Locate the cell with the specified text and output its [x, y] center coordinate. 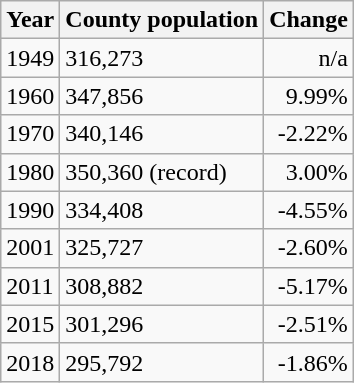
347,856 [162, 96]
Year [30, 20]
350,360 (record) [162, 172]
2001 [30, 248]
1960 [30, 96]
295,792 [162, 362]
308,882 [162, 286]
-5.17% [309, 286]
3.00% [309, 172]
1980 [30, 172]
9.99% [309, 96]
Change [309, 20]
1949 [30, 58]
1970 [30, 134]
316,273 [162, 58]
1990 [30, 210]
325,727 [162, 248]
-1.86% [309, 362]
n/a [309, 58]
334,408 [162, 210]
-4.55% [309, 210]
340,146 [162, 134]
-2.51% [309, 324]
2015 [30, 324]
2011 [30, 286]
-2.22% [309, 134]
2018 [30, 362]
County population [162, 20]
301,296 [162, 324]
-2.60% [309, 248]
